Find where the given text appears and provide that cell's center as (X, Y) coordinate. 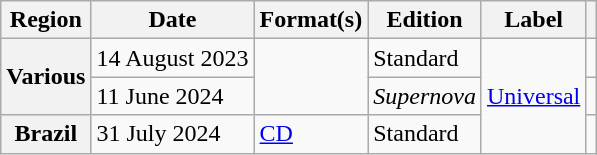
Supernova (425, 96)
11 June 2024 (172, 96)
Brazil (46, 134)
31 July 2024 (172, 134)
CD (311, 134)
Universal (533, 96)
Region (46, 20)
Various (46, 77)
Edition (425, 20)
Date (172, 20)
14 August 2023 (172, 58)
Format(s) (311, 20)
Label (533, 20)
